Scan for the cell matching the given text and deliver its [X, Y] coordinate at center. 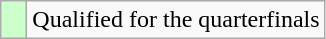
Qualified for the quarterfinals [176, 20]
